Determine the [x, y] coordinate at the center of the cell enclosing the given text.  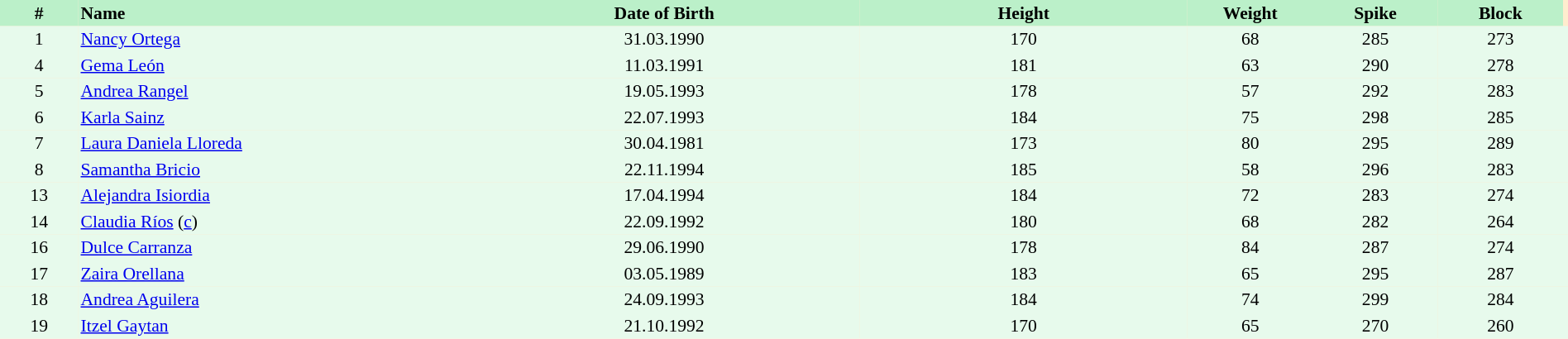
Dulce Carranza [273, 248]
58 [1250, 169]
Andrea Rangel [273, 91]
298 [1374, 117]
260 [1500, 326]
8 [39, 169]
Spike [1374, 13]
14 [39, 222]
Block [1500, 13]
282 [1374, 222]
57 [1250, 91]
63 [1250, 65]
72 [1250, 195]
18 [39, 299]
30.04.1981 [664, 144]
Laura Daniela Lloreda [273, 144]
22.11.1994 [664, 169]
264 [1500, 222]
Height [1024, 13]
180 [1024, 222]
13 [39, 195]
292 [1374, 91]
7 [39, 144]
03.05.1989 [664, 274]
Claudia Ríos (c) [273, 222]
Samantha Bricio [273, 169]
19.05.1993 [664, 91]
84 [1250, 248]
17.04.1994 [664, 195]
183 [1024, 274]
1 [39, 40]
Name [273, 13]
Date of Birth [664, 13]
Andrea Aguilera [273, 299]
181 [1024, 65]
Zaira Orellana [273, 274]
Itzel Gaytan [273, 326]
4 [39, 65]
299 [1374, 299]
290 [1374, 65]
24.09.1993 [664, 299]
6 [39, 117]
296 [1374, 169]
Alejandra Isiordia [273, 195]
270 [1374, 326]
74 [1250, 299]
5 [39, 91]
75 [1250, 117]
Gema León [273, 65]
29.06.1990 [664, 248]
Karla Sainz [273, 117]
Weight [1250, 13]
17 [39, 274]
284 [1500, 299]
21.10.1992 [664, 326]
31.03.1990 [664, 40]
22.07.1993 [664, 117]
22.09.1992 [664, 222]
273 [1500, 40]
19 [39, 326]
Nancy Ortega [273, 40]
173 [1024, 144]
16 [39, 248]
80 [1250, 144]
289 [1500, 144]
# [39, 13]
278 [1500, 65]
185 [1024, 169]
11.03.1991 [664, 65]
